Determine the (X, Y) coordinate at the center of the cell enclosing the given text.  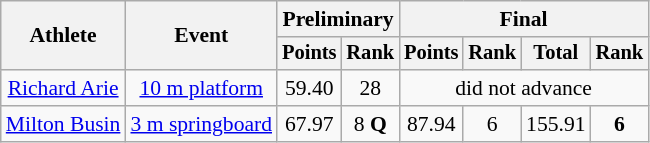
Final (524, 19)
Athlete (64, 36)
Event (201, 36)
8 Q (370, 124)
Preliminary (338, 19)
155.91 (556, 124)
87.94 (431, 124)
67.97 (309, 124)
Milton Busin (64, 124)
10 m platform (201, 88)
28 (370, 88)
59.40 (309, 88)
did not advance (524, 88)
3 m springboard (201, 124)
Richard Arie (64, 88)
Total (556, 54)
